Scan for the cell matching the given text and deliver its [x, y] coordinate at center. 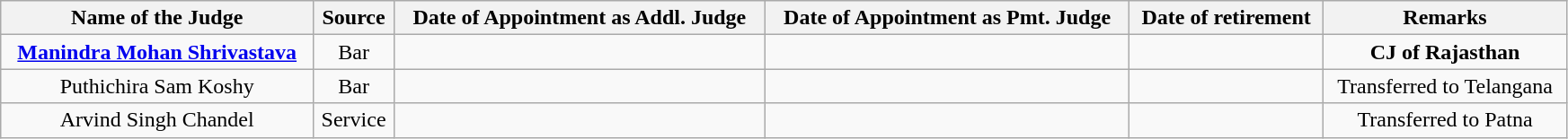
Transferred to Telangana [1445, 86]
CJ of Rajasthan [1445, 52]
Remarks [1445, 18]
Date of Appointment as Pmt. Judge [947, 18]
Date of retirement [1227, 18]
Arvind Singh Chandel [157, 120]
Transferred to Patna [1445, 120]
Name of the Judge [157, 18]
Date of Appointment as Addl. Judge [579, 18]
Manindra Mohan Shrivastava [157, 52]
Puthichira Sam Koshy [157, 86]
Service [354, 120]
Source [354, 18]
